Pinpoint the cell where the given text exists, returning its (x, y) midpoint coordinate. 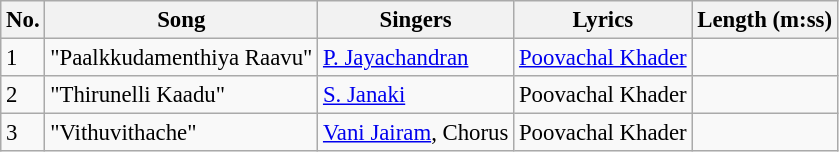
S. Janaki (416, 95)
Length (m:ss) (764, 20)
Singers (416, 20)
1 (23, 58)
Song (182, 20)
3 (23, 133)
2 (23, 95)
No. (23, 20)
"Vithuvithache" (182, 133)
Lyrics (603, 20)
"Paalkkudamenthiya Raavu" (182, 58)
P. Jayachandran (416, 58)
"Thirunelli Kaadu" (182, 95)
Vani Jairam, Chorus (416, 133)
